Capture the cell that displays the provided text and extract its (x, y) central coordinate. 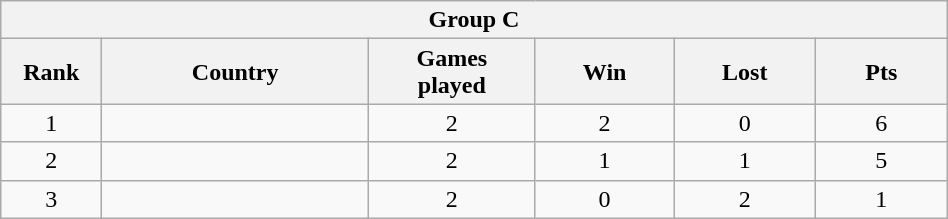
5 (881, 161)
6 (881, 123)
3 (52, 199)
Country (236, 72)
Pts (881, 72)
Rank (52, 72)
Lost (744, 72)
Games played (452, 72)
Win (604, 72)
Group C (474, 20)
